Return the [x, y] coordinate for the center point of the cell that contains the specified text.  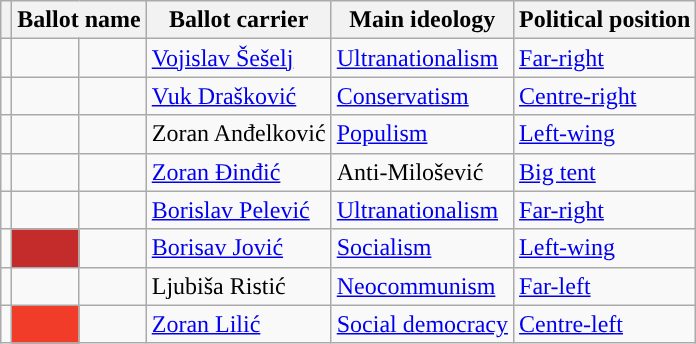
Anti-Milošević [422, 172]
Populism [422, 134]
Zoran Lilić [238, 324]
Ljubiša Ristić [238, 286]
Zoran Đinđić [238, 172]
Socialism [422, 248]
Social democracy [422, 324]
Political position [605, 20]
Borislav Pelević [238, 210]
Ballot carrier [238, 20]
Ballot name [79, 20]
Conservatism [422, 96]
Main ideology [422, 20]
Neocommunism [422, 286]
Centre-left [605, 324]
Centre-right [605, 96]
Far-left [605, 286]
Zoran Anđelković [238, 134]
Borisav Jović [238, 248]
Big tent [605, 172]
Vuk Drašković [238, 96]
Vojislav Šešelj [238, 58]
